Return [X, Y] of the center of cell containing provided text 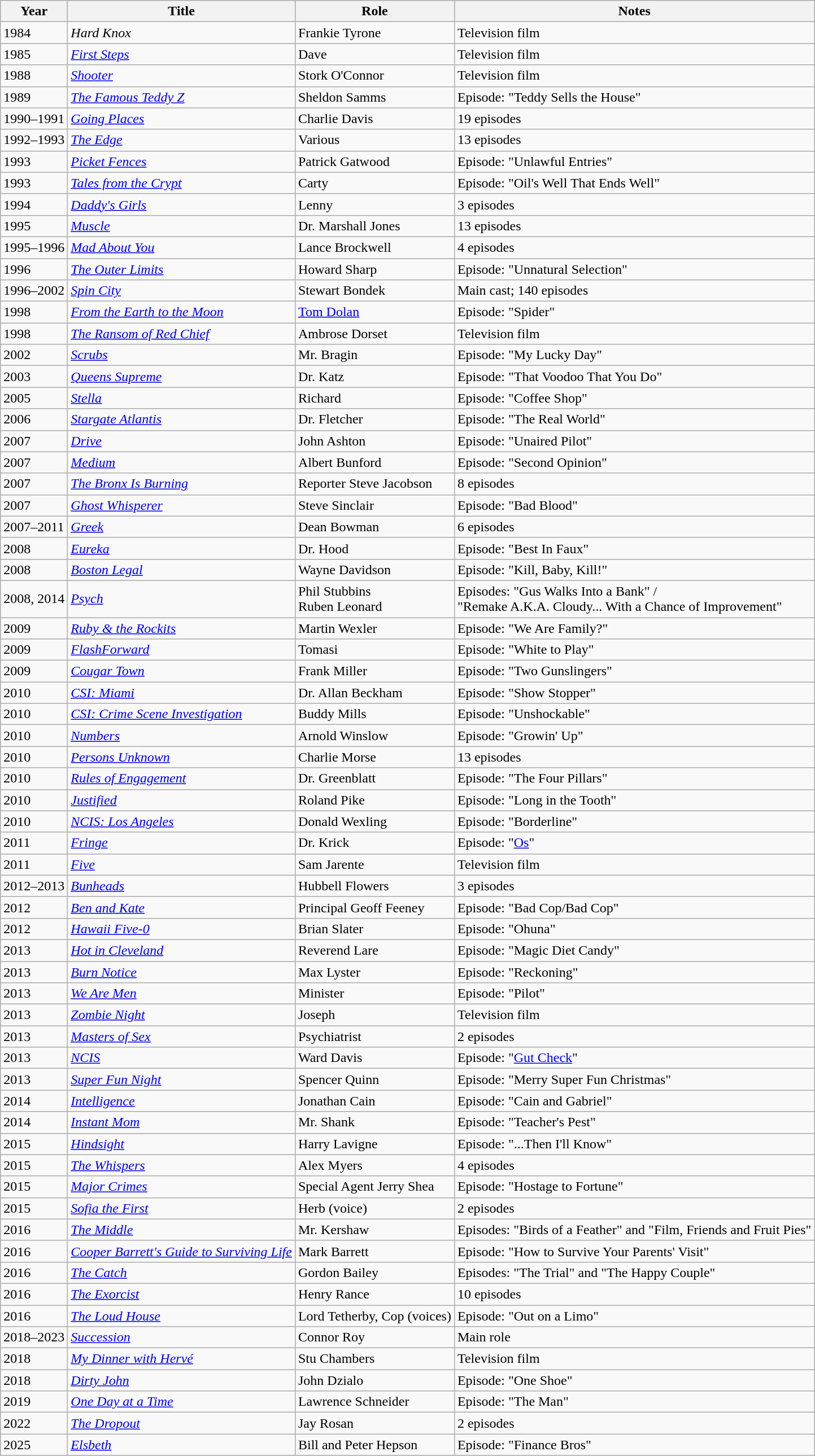
John Dzialo [374, 1380]
Spencer Quinn [374, 1079]
Main cast; 140 episodes [634, 291]
The Middle [182, 1230]
Dr. Greenblatt [374, 779]
Masters of Sex [182, 1037]
Tomasi [374, 650]
Episode: "Gut Check" [634, 1058]
Rules of Engagement [182, 779]
Minister [374, 994]
Episode: "Ohuna" [634, 929]
Tales from the Crypt [182, 183]
FlashForward [182, 650]
Spin City [182, 291]
Episode: "Hostage to Fortune" [634, 1187]
Hot in Cleveland [182, 950]
Five [182, 864]
Dr. Allan Beckham [374, 693]
Episode: "Best In Faux" [634, 548]
Hubbell Flowers [374, 886]
Boston Legal [182, 570]
Episode: "Bad Cop/Bad Cop" [634, 907]
Roland Pike [374, 800]
Muscle [182, 226]
Psychiatrist [374, 1037]
Episode: "Teacher's Pest" [634, 1122]
Mr. Kershaw [374, 1230]
My Dinner with Hervé [182, 1359]
Stargate Atlantis [182, 419]
Stu Chambers [374, 1359]
1990–1991 [34, 119]
Reporter Steve Jacobson [374, 484]
From the Earth to the Moon [182, 312]
2003 [34, 377]
Zombie Night [182, 1015]
Dr. Marshall Jones [374, 226]
Sam Jarente [374, 864]
Connor Roy [374, 1337]
Episode: "My Lucky Day" [634, 355]
2019 [34, 1402]
The Loud House [182, 1316]
First Steps [182, 54]
The Edge [182, 140]
Ghost Whisperer [182, 505]
Episode: "Finance Bros" [634, 1445]
Henry Rance [374, 1294]
2025 [34, 1445]
1996 [34, 269]
Episode: "One Shoe" [634, 1380]
Elsbeth [182, 1445]
Major Crimes [182, 1187]
Phil Stubbins Ruben Leonard [374, 598]
Richard [374, 398]
Mark Barrett [374, 1251]
The Dropout [182, 1423]
Patrick Gatwood [374, 161]
Ben and Kate [182, 907]
Principal Geoff Feeney [374, 907]
The Ransom of Red Chief [182, 334]
Episode: "Two Gunslingers" [634, 671]
Charlie Davis [374, 119]
Episode: "How to Survive Your Parents' Visit" [634, 1251]
Sheldon Samms [374, 97]
Episode: "The Real World" [634, 419]
Notes [634, 11]
Episode: "Borderline" [634, 821]
Jonathan Cain [374, 1101]
2018–2023 [34, 1337]
Various [374, 140]
1994 [34, 204]
Dr. Fletcher [374, 419]
1989 [34, 97]
8 episodes [634, 484]
2006 [34, 419]
2022 [34, 1423]
Title [182, 11]
Mr. Shank [374, 1122]
Stewart Bondek [374, 291]
2012–2013 [34, 886]
Reverend Lare [374, 950]
2008, 2014 [34, 598]
Succession [182, 1337]
1996–2002 [34, 291]
The Catch [182, 1273]
Eureka [182, 548]
Episode: "Magic Diet Candy" [634, 950]
Special Agent Jerry Shea [374, 1187]
Episode: "Unshockable" [634, 714]
Wayne Davidson [374, 570]
Herb (voice) [374, 1208]
Episode: "Growin' Up" [634, 736]
Episode: "Kill, Baby, Kill!" [634, 570]
Justified [182, 800]
Episode: "Show Stopper" [634, 693]
Episode: "...Then I'll Know" [634, 1144]
Lord Tetherby, Cop (voices) [374, 1316]
Ambrose Dorset [374, 334]
Instant Mom [182, 1122]
Dirty John [182, 1380]
Joseph [374, 1015]
Buddy Mills [374, 714]
Lawrence Schneider [374, 1402]
John Ashton [374, 441]
Episode: "Cain and Gabriel" [634, 1101]
Episode: "Second Opinion" [634, 462]
Persons Unknown [182, 757]
Numbers [182, 736]
Fringe [182, 843]
Charlie Morse [374, 757]
Episodes: "Birds of a Feather" and "Film, Friends and Fruit Pies" [634, 1230]
Episode: "Unaired Pilot" [634, 441]
Gordon Bailey [374, 1273]
Bunheads [182, 886]
Hard Knox [182, 33]
One Day at a Time [182, 1402]
Bill and Peter Hepson [374, 1445]
Episode: "Unnatural Selection" [634, 269]
Cougar Town [182, 671]
Intelligence [182, 1101]
The Bronx Is Burning [182, 484]
10 episodes [634, 1294]
Episode: "The Four Pillars" [634, 779]
Dr. Katz [374, 377]
Main role [634, 1337]
Episode: "That Voodoo That You Do" [634, 377]
Episode: "Out on a Limo" [634, 1316]
Super Fun Night [182, 1079]
1995–1996 [34, 247]
Episode: "Coffee Shop" [634, 398]
Lenny [374, 204]
Cooper Barrett's Guide to Surviving Life [182, 1251]
2005 [34, 398]
6 episodes [634, 527]
Hawaii Five-0 [182, 929]
Episode: "Merry Super Fun Christmas" [634, 1079]
Greek [182, 527]
Dr. Krick [374, 843]
CSI: Crime Scene Investigation [182, 714]
Psych [182, 598]
Episodes: "The Trial" and "The Happy Couple" [634, 1273]
Frank Miller [374, 671]
Mr. Bragin [374, 355]
Sofia the First [182, 1208]
Episode: "Teddy Sells the House" [634, 97]
Martin Wexler [374, 628]
The Outer Limits [182, 269]
Episode: "Oil's Well That Ends Well" [634, 183]
1995 [34, 226]
Dave [374, 54]
Jay Rosan [374, 1423]
Donald Wexling [374, 821]
Lance Brockwell [374, 247]
Albert Bunford [374, 462]
1984 [34, 33]
Tom Dolan [374, 312]
Queens Supreme [182, 377]
Harry Lavigne [374, 1144]
Ward Davis [374, 1058]
Scrubs [182, 355]
Episode: "Pilot" [634, 994]
Steve Sinclair [374, 505]
Medium [182, 462]
Max Lyster [374, 972]
The Exorcist [182, 1294]
Episode: "We Are Family?" [634, 628]
Hindsight [182, 1144]
Dr. Hood [374, 548]
19 episodes [634, 119]
1985 [34, 54]
Shooter [182, 76]
NCIS [182, 1058]
Howard Sharp [374, 269]
The Famous Teddy Z [182, 97]
CSI: Miami [182, 693]
NCIS: Los Angeles [182, 821]
2002 [34, 355]
Stella [182, 398]
Episodes: "Gus Walks Into a Bank" / "Remake A.K.A. Cloudy... With a Chance of Improvement" [634, 598]
Mad About You [182, 247]
Picket Fences [182, 161]
1988 [34, 76]
Ruby & the Rockits [182, 628]
Episode: "Os" [634, 843]
Role [374, 11]
Dean Bowman [374, 527]
1992–1993 [34, 140]
Daddy's Girls [182, 204]
Stork O'Connor [374, 76]
Burn Notice [182, 972]
Episode: "Unlawful Entries" [634, 161]
The Whispers [182, 1165]
2007–2011 [34, 527]
Episode: "Bad Blood" [634, 505]
Episode: "White to Play" [634, 650]
We Are Men [182, 994]
Arnold Winslow [374, 736]
Carty [374, 183]
Frankie Tyrone [374, 33]
Year [34, 11]
Going Places [182, 119]
Episode: "The Man" [634, 1402]
Brian Slater [374, 929]
Episode: "Long in the Tooth" [634, 800]
Alex Myers [374, 1165]
Episode: "Reckoning" [634, 972]
Drive [182, 441]
Episode: "Spider" [634, 312]
